Identify which cell holds the provided text, then report its [x, y] central coordinate. 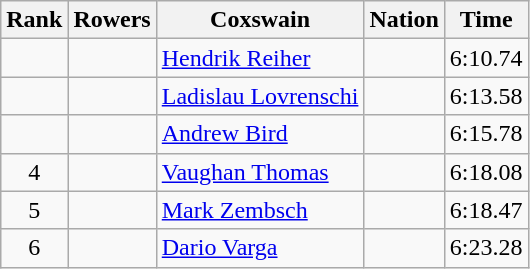
6:23.28 [486, 248]
Nation [404, 20]
6:13.58 [486, 96]
5 [34, 210]
Mark Zembsch [260, 210]
Time [486, 20]
Vaughan Thomas [260, 172]
6:10.74 [486, 58]
6:18.47 [486, 210]
Andrew Bird [260, 134]
Coxswain [260, 20]
Hendrik Reiher [260, 58]
Dario Varga [260, 248]
6:18.08 [486, 172]
6:15.78 [486, 134]
Rank [34, 20]
4 [34, 172]
6 [34, 248]
Ladislau Lovrenschi [260, 96]
Rowers [112, 20]
